Provide the [x, y] coordinate of the cell's center where the given text is located.  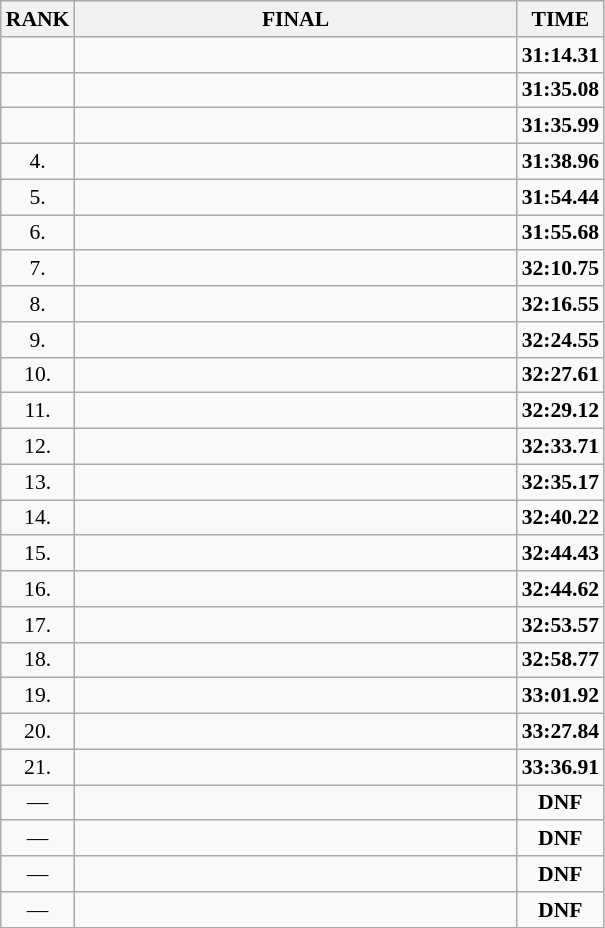
20. [38, 732]
33:27.84 [560, 732]
31:55.68 [560, 233]
17. [38, 625]
18. [38, 660]
32:44.43 [560, 554]
32:29.12 [560, 411]
12. [38, 447]
15. [38, 554]
4. [38, 162]
7. [38, 269]
33:01.92 [560, 696]
32:16.55 [560, 304]
31:35.08 [560, 90]
32:27.61 [560, 375]
16. [38, 589]
19. [38, 696]
14. [38, 518]
13. [38, 482]
10. [38, 375]
FINAL [295, 19]
31:35.99 [560, 126]
31:54.44 [560, 197]
21. [38, 767]
32:35.17 [560, 482]
32:53.57 [560, 625]
32:33.71 [560, 447]
5. [38, 197]
32:40.22 [560, 518]
32:44.62 [560, 589]
8. [38, 304]
32:24.55 [560, 340]
RANK [38, 19]
32:58.77 [560, 660]
31:14.31 [560, 55]
6. [38, 233]
32:10.75 [560, 269]
33:36.91 [560, 767]
TIME [560, 19]
11. [38, 411]
9. [38, 340]
31:38.96 [560, 162]
